Find where the given text appears and provide that cell's center as [x, y] coordinate. 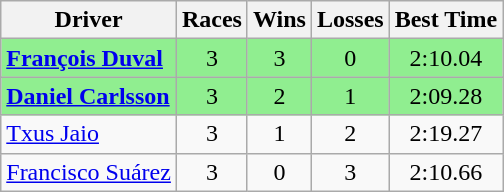
2:09.28 [446, 96]
Best Time [446, 20]
Losses [350, 20]
Races [212, 20]
Txus Jaio [89, 134]
2:19.27 [446, 134]
François Duval [89, 58]
Wins [279, 20]
2:10.04 [446, 58]
Daniel Carlsson [89, 96]
Driver [89, 20]
Francisco Suárez [89, 172]
2:10.66 [446, 172]
